For the text-containing cell, return its midpoint in [x, y] coordinate format. 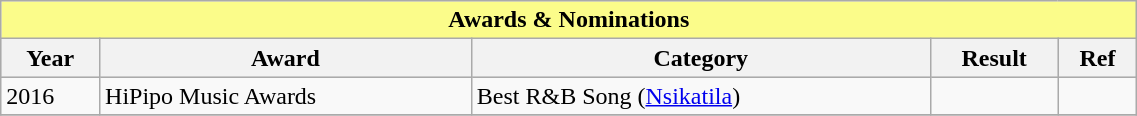
Result [994, 58]
Best R&B Song (Nsikatila) [700, 96]
Year [50, 58]
Category [700, 58]
Award [286, 58]
Awards & Nominations [569, 20]
2016 [50, 96]
Ref [1098, 58]
HiPipo Music Awards [286, 96]
